Determine the (X, Y) coordinate at the center of the cell enclosing the given text.  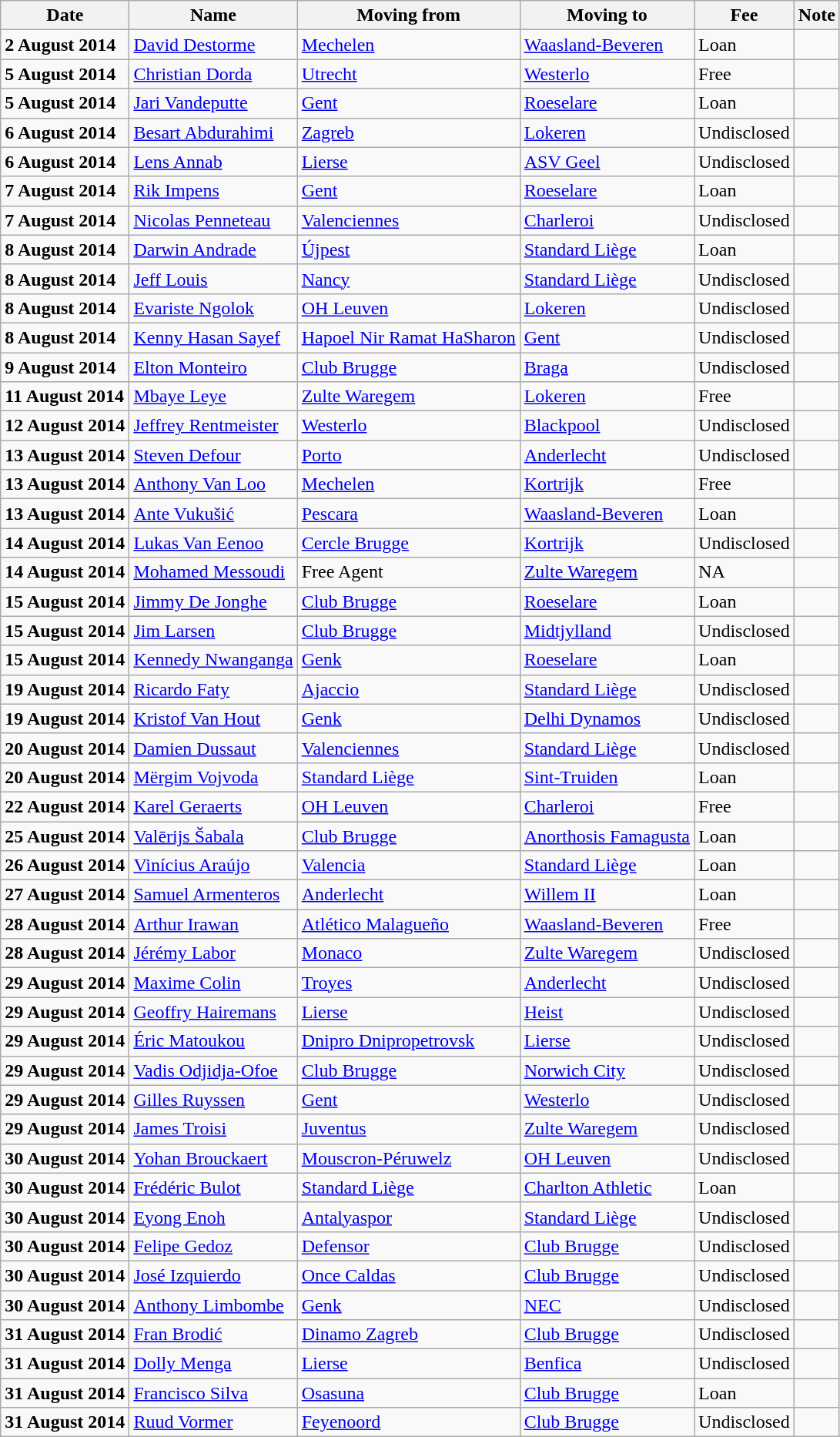
Nicolas Penneteau (213, 220)
Evariste Ngolok (213, 308)
Jeffrey Rentmeister (213, 426)
Samuel Armenteros (213, 895)
Dolly Menga (213, 1364)
Date (65, 15)
Kennedy Nwanganga (213, 660)
Christian Dorda (213, 74)
Mërgim Vojvoda (213, 777)
Jari Vandeputte (213, 103)
Hapoel Nir Ramat HaSharon (408, 337)
Jérémy Labor (213, 953)
27 August 2014 (65, 895)
22 August 2014 (65, 806)
Dnipro Dnipropetrovsk (408, 1041)
Moving to (607, 15)
Valērijs Šabala (213, 836)
Jeff Louis (213, 279)
José Izquierdo (213, 1275)
Willem II (607, 895)
Troyes (408, 983)
2 August 2014 (65, 45)
Arthur Irawan (213, 924)
Midtjylland (607, 631)
Vadis Odjidja-Ofoe (213, 1070)
Ante Vukušić (213, 514)
Lens Annab (213, 162)
Defensor (408, 1246)
Maxime Colin (213, 983)
Valencia (408, 866)
Atlético Malagueño (408, 924)
25 August 2014 (65, 836)
Mouscron-Péruwelz (408, 1158)
Anthony Limbombe (213, 1305)
Braga (607, 367)
Osasuna (408, 1393)
Yohan Brouckaert (213, 1158)
Gilles Ruyssen (213, 1100)
Norwich City (607, 1070)
Juventus (408, 1129)
Antalyaspor (408, 1217)
Éric Matoukou (213, 1041)
Újpest (408, 250)
Elton Monteiro (213, 367)
Geoffry Hairemans (213, 1012)
Anorthosis Famagusta (607, 836)
Moving from (408, 15)
Felipe Gedoz (213, 1246)
Ruud Vormer (213, 1422)
NA (745, 572)
Mohamed Messoudi (213, 572)
Delhi Dynamos (607, 718)
Damien Dussaut (213, 748)
Eyong Enoh (213, 1217)
Sint-Truiden (607, 777)
Lukas Van Eenoo (213, 543)
Frédéric Bulot (213, 1187)
Heist (607, 1012)
Name (213, 15)
11 August 2014 (65, 397)
Anthony Van Loo (213, 484)
9 August 2014 (65, 367)
Nancy (408, 279)
NEC (607, 1305)
Vinícius Araújo (213, 866)
Zagreb (408, 132)
James Troisi (213, 1129)
Kristof Van Hout (213, 718)
David Destorme (213, 45)
Pescara (408, 514)
Francisco Silva (213, 1393)
Darwin Andrade (213, 250)
Feyenoord (408, 1422)
Fran Brodić (213, 1335)
Note (816, 15)
Kenny Hasan Sayef (213, 337)
Utrecht (408, 74)
Blackpool (607, 426)
Steven Defour (213, 455)
Porto (408, 455)
Monaco (408, 953)
Charlton Athletic (607, 1187)
Mbaye Leye (213, 397)
Once Caldas (408, 1275)
Jim Larsen (213, 631)
Fee (745, 15)
Ajaccio (408, 689)
12 August 2014 (65, 426)
26 August 2014 (65, 866)
Ricardo Faty (213, 689)
Cercle Brugge (408, 543)
Jimmy De Jonghe (213, 601)
Besart Abdurahimi (213, 132)
Free Agent (408, 572)
Dinamo Zagreb (408, 1335)
Karel Geraerts (213, 806)
Benfica (607, 1364)
Rik Impens (213, 191)
ASV Geel (607, 162)
